Identify which cell holds the provided text, then report its (x, y) central coordinate. 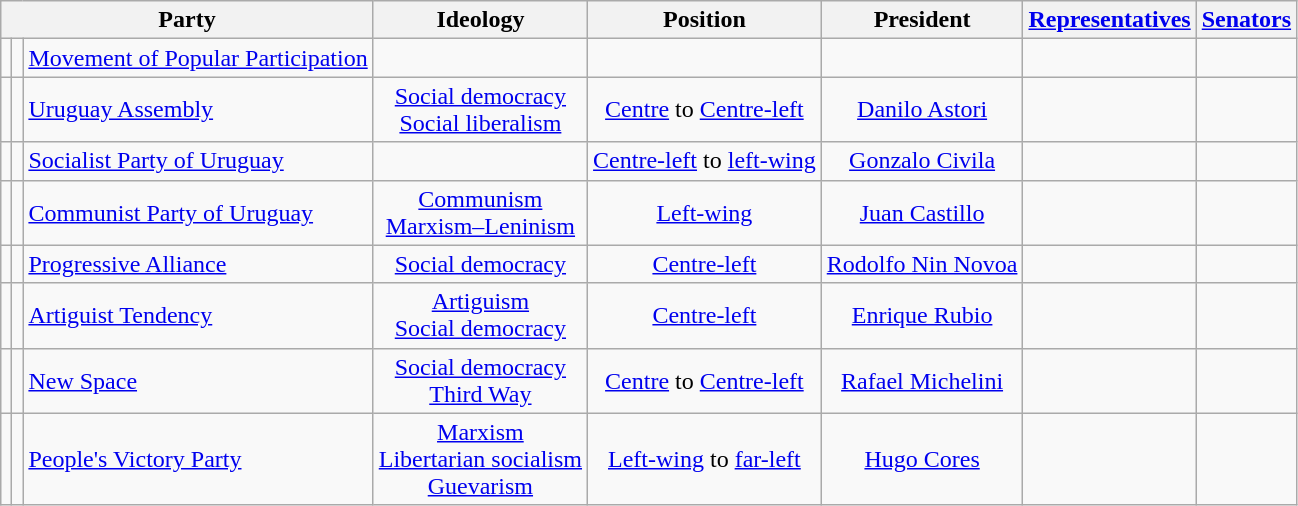
Ideology (480, 20)
Representatives (1110, 20)
Centre-left to left-wing (705, 161)
Juan Castillo (922, 212)
Communist Party of Uruguay (198, 212)
Senators (1246, 20)
Danilo Astori (922, 110)
CommunismMarxism–Leninism (480, 212)
Uruguay Assembly (198, 110)
Movement of Popular Participation (198, 58)
Left-wing to far-left (705, 459)
Rodolfo Nin Novoa (922, 264)
Progressive Alliance (198, 264)
New Space (198, 380)
Position (705, 20)
President (922, 20)
ArtiguismSocial democracy (480, 316)
Social democracySocial liberalism (480, 110)
Rafael Michelini (922, 380)
MarxismLibertarian socialismGuevarism (480, 459)
Party (187, 20)
Social democracyThird Way (480, 380)
Hugo Cores (922, 459)
Enrique Rubio (922, 316)
People's Victory Party (198, 459)
Socialist Party of Uruguay (198, 161)
Artiguist Tendency (198, 316)
Gonzalo Civila (922, 161)
Left-wing (705, 212)
Social democracy (480, 264)
